Provide the (x, y) coordinate of the cell's center where the given text is located.  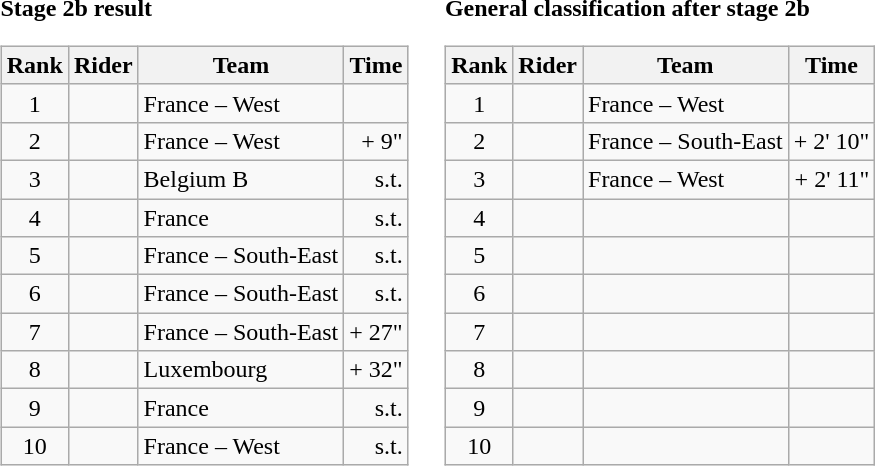
+ 27" (376, 332)
+ 32" (376, 370)
+ 2' 10" (832, 141)
+ 9" (376, 141)
Belgium B (241, 179)
Luxembourg (241, 370)
+ 2' 11" (832, 179)
